Provide the (X, Y) coordinate of the cell's center where the given text is located.  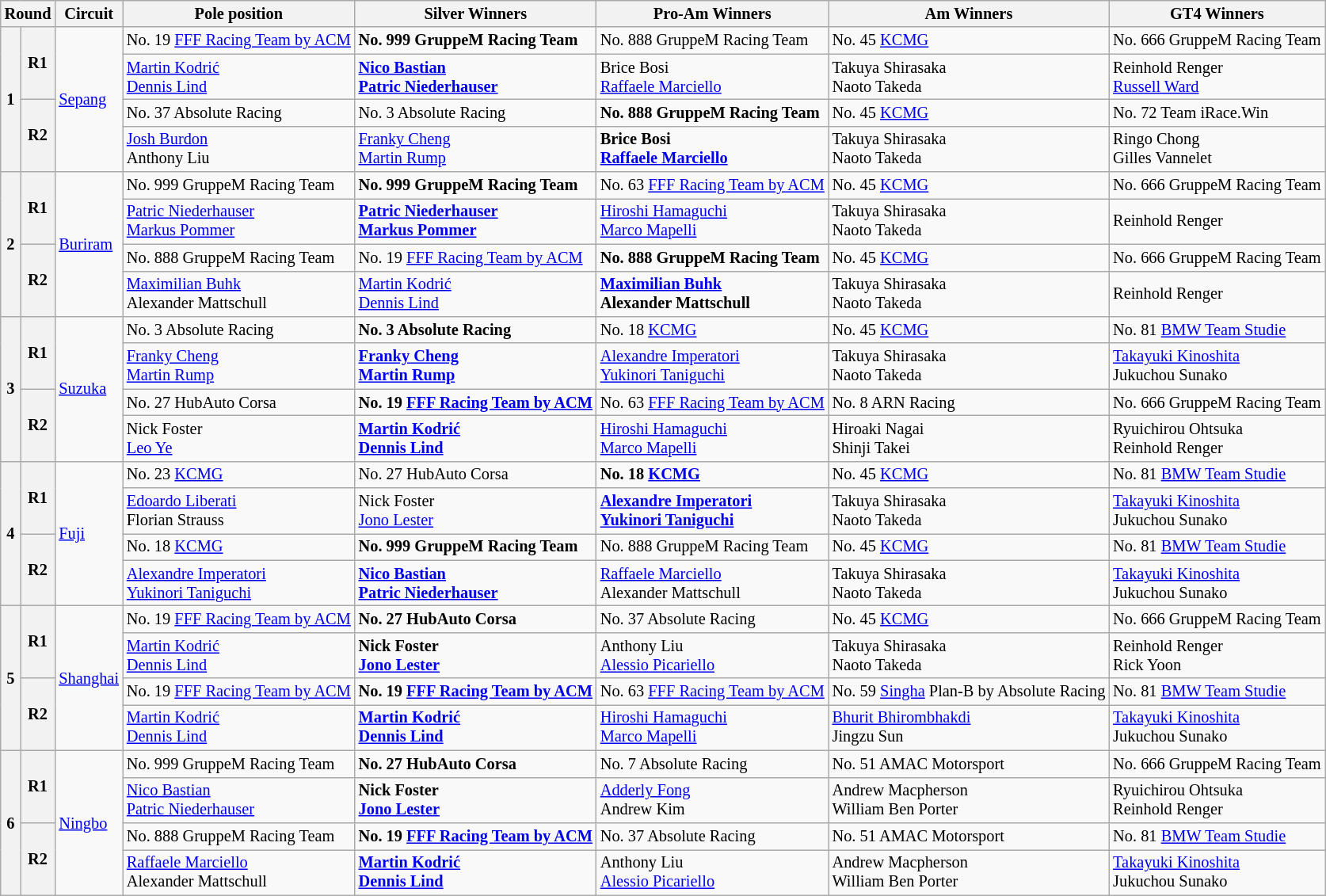
Nick Foster Leo Ye (239, 438)
5 (11, 678)
Suzuka (89, 388)
Fuji (89, 534)
No. 23 KCMG (239, 475)
No. 59 Singha Plan-B by Absolute Racing (970, 692)
Buriram (89, 244)
Adderly Fong Andrew Kim (713, 800)
Silver Winners (475, 13)
6 (11, 822)
Sepang (89, 100)
Hiroaki Nagai Shinji Takei (970, 438)
Ningbo (89, 822)
Am Winners (970, 13)
Edoardo Liberati Florian Strauss (239, 511)
Pole position (239, 13)
Josh Burdon Anthony Liu (239, 149)
Round (29, 13)
No. 8 ARN Racing (970, 402)
Reinhold Renger Rick Yoon (1217, 655)
3 (11, 388)
Bhurit Bhirombhakdi Jingzu Sun (970, 727)
1 (11, 100)
Reinhold Renger Russell Ward (1217, 77)
2 (11, 244)
No. 72 Team iRace.Win (1217, 112)
Shanghai (89, 678)
Ringo Chong Gilles Vannelet (1217, 149)
4 (11, 534)
Pro-Am Winners (713, 13)
Circuit (89, 13)
No. 7 Absolute Racing (713, 764)
GT4 Winners (1217, 13)
